Extract the [x, y] coordinate from the center of the cell holding the provided text.  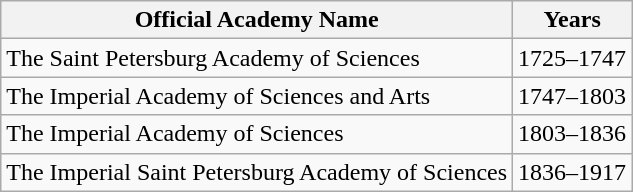
Official Academy Name [257, 20]
1836–1917 [572, 172]
The Imperial Saint Petersburg Academy of Sciences [257, 172]
1725–1747 [572, 58]
1747–1803 [572, 96]
Years [572, 20]
1803–1836 [572, 134]
The Imperial Academy of Sciences [257, 134]
The Saint Petersburg Academy of Sciences [257, 58]
The Imperial Academy of Sciences and Arts [257, 96]
